For the text-containing cell, return its midpoint in [x, y] coordinate format. 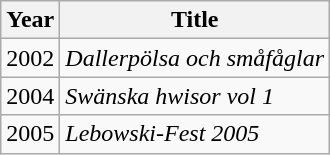
Title [195, 20]
2004 [30, 96]
Year [30, 20]
2005 [30, 134]
Swänska hwisor vol 1 [195, 96]
2002 [30, 58]
Lebowski-Fest 2005 [195, 134]
Dallerpölsa och småfåglar [195, 58]
